Find where the given text appears and provide that cell's center as [X, Y] coordinate. 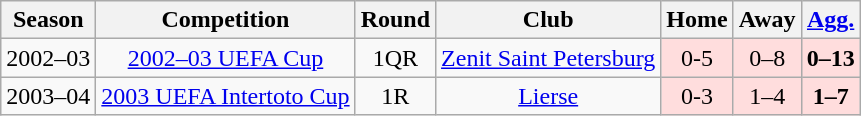
Round [395, 20]
1QR [395, 58]
2003 UEFA Intertoto Cup [226, 96]
Season [48, 20]
Competition [226, 20]
1R [395, 96]
Agg. [830, 20]
0-3 [697, 96]
0–8 [767, 58]
Lierse [548, 96]
0–13 [830, 58]
Away [767, 20]
Zenit Saint Petersburg [548, 58]
1–4 [767, 96]
Home [697, 20]
2003–04 [48, 96]
Club [548, 20]
2002–03 [48, 58]
0-5 [697, 58]
2002–03 UEFA Cup [226, 58]
1–7 [830, 96]
